Return [X, Y] of the center of cell containing provided text 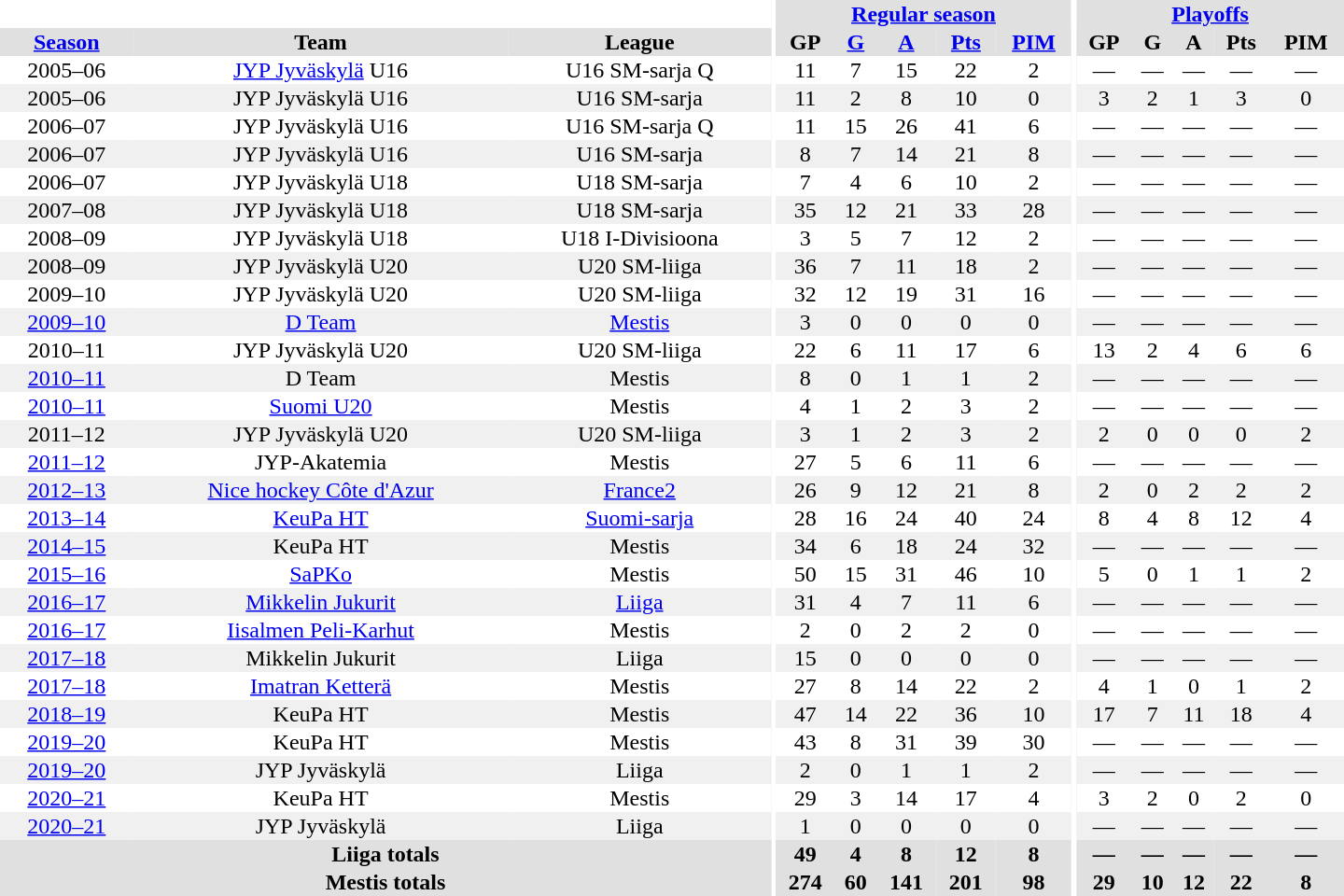
141 [906, 882]
2015–16 [67, 574]
40 [966, 518]
47 [805, 714]
39 [966, 742]
Imatran Ketterä [321, 686]
Suomi U20 [321, 406]
2013–14 [67, 518]
33 [966, 210]
2014–15 [67, 546]
Nice hockey Côte d'Azur [321, 490]
France2 [640, 490]
JYP-Akatemia [321, 462]
Liiga totals [385, 854]
Mestis totals [385, 882]
Regular season [924, 14]
Season [67, 42]
49 [805, 854]
2007–08 [67, 210]
League [640, 42]
2018–19 [67, 714]
43 [805, 742]
2012–13 [67, 490]
50 [805, 574]
19 [906, 294]
Iisalmen Peli-Karhut [321, 630]
34 [805, 546]
41 [966, 126]
98 [1034, 882]
Playoffs [1210, 14]
Team [321, 42]
60 [856, 882]
Suomi-sarja [640, 518]
30 [1034, 742]
35 [805, 210]
46 [966, 574]
SaPKo [321, 574]
13 [1104, 350]
274 [805, 882]
U18 I-Divisioona [640, 238]
201 [966, 882]
9 [856, 490]
